Output the [X, Y] coordinate of the center of the cell containing the given text.  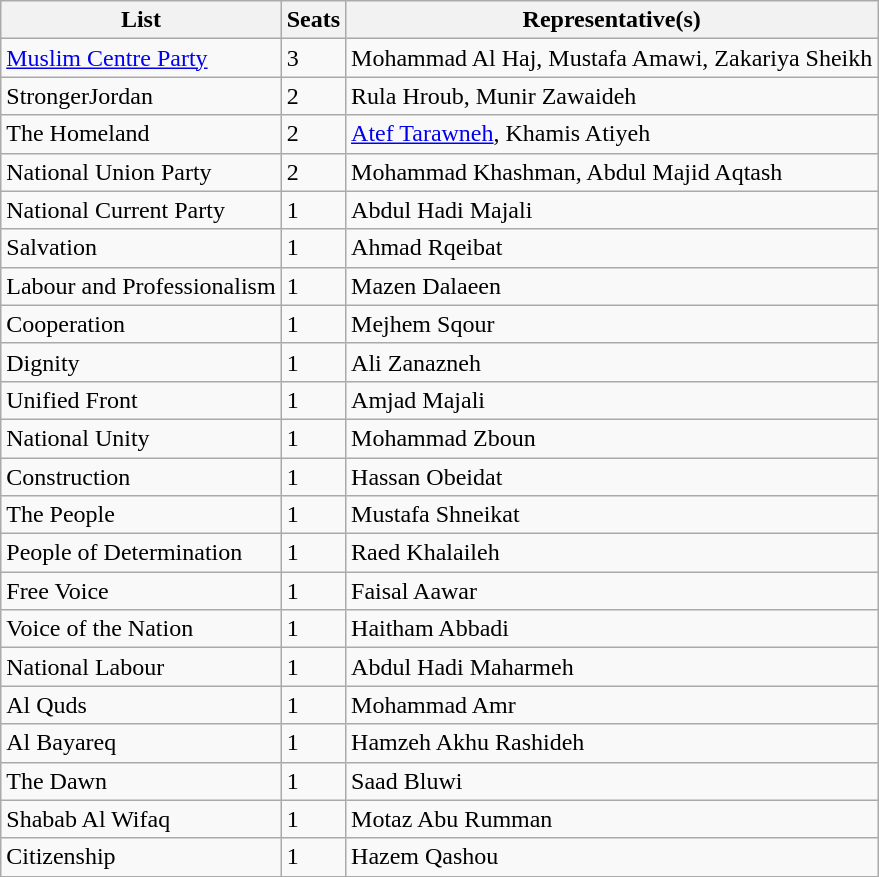
Seats [313, 20]
National Current Party [141, 210]
National Unity [141, 438]
Amjad Majali [612, 400]
Mohammad Amr [612, 705]
Mohammad Khashman, Abdul Majid Aqtash [612, 172]
3 [313, 58]
Faisal Aawar [612, 591]
Abdul Hadi Majali [612, 210]
Cooperation [141, 324]
Unified Front [141, 400]
People of Determination [141, 553]
Al Quds [141, 705]
Mejhem Sqour [612, 324]
Mazen Dalaeen [612, 286]
Rula Hroub, Munir Zawaideh [612, 96]
Ali Zanazneh [612, 362]
Atef Tarawneh, Khamis Atiyeh [612, 134]
National Union Party [141, 172]
Raed Khalaileh [612, 553]
Construction [141, 477]
Salvation [141, 248]
Hamzeh Akhu Rashideh [612, 743]
Haitham Abbadi [612, 629]
Citizenship [141, 857]
National Labour [141, 667]
Labour and Professionalism [141, 286]
Ahmad Rqeibat [612, 248]
The Dawn [141, 781]
Hazem Qashou [612, 857]
Mohammad Al Haj, Mustafa Amawi, Zakariya Sheikh [612, 58]
The People [141, 515]
Free Voice [141, 591]
Mohammad Zboun [612, 438]
Shabab Al Wifaq [141, 819]
Motaz Abu Rumman [612, 819]
Representative(s) [612, 20]
Abdul Hadi Maharmeh [612, 667]
Voice of the Nation [141, 629]
Al Bayareq [141, 743]
Muslim Centre Party [141, 58]
Mustafa Shneikat [612, 515]
StrongerJordan [141, 96]
The Homeland [141, 134]
Hassan Obeidat [612, 477]
Dignity [141, 362]
Saad Bluwi [612, 781]
List [141, 20]
